Determine the [X, Y] coordinate at the center of the cell enclosing the given text.  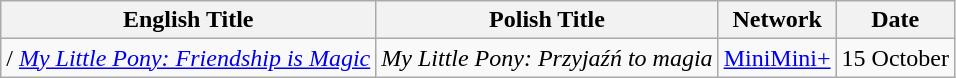
My Little Pony: Przyjaźń to magia [547, 58]
15 October [895, 58]
/ My Little Pony: Friendship is Magic [188, 58]
Polish Title [547, 20]
MiniMini+ [777, 58]
English Title [188, 20]
Network [777, 20]
Date [895, 20]
